Search for the cell housing the specified text and yield its [x, y] center coordinate. 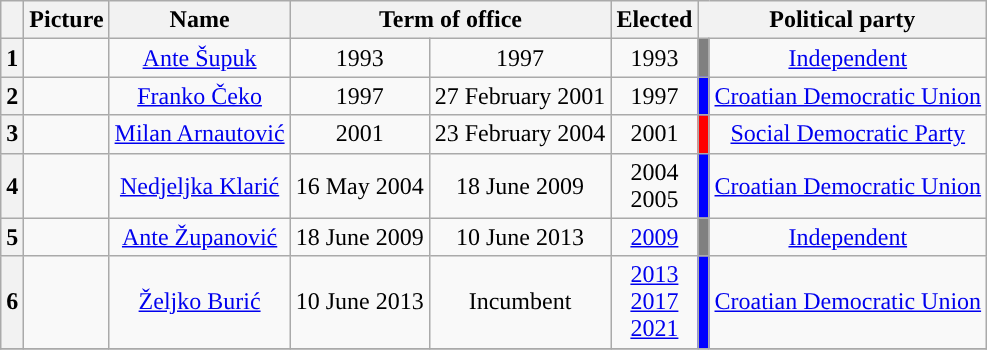
3 [12, 134]
27 February 2001 [520, 96]
Ante Županović [200, 237]
Milan Arnautović [200, 134]
Name [200, 20]
1 [12, 58]
5 [12, 237]
Elected [654, 20]
23 February 2004 [520, 134]
Željko Burić [200, 302]
Term of office [450, 20]
2009 [654, 237]
6 [12, 302]
Franko Čeko [200, 96]
Social Democratic Party [848, 134]
201320172021 [654, 302]
16 May 2004 [360, 186]
Picture [66, 20]
4 [12, 186]
Nedjeljka Klarić [200, 186]
Incumbent [520, 302]
Political party [842, 20]
Ante Šupuk [200, 58]
2 [12, 96]
20042005 [654, 186]
